Extract the (x, y) coordinate from the center of the cell holding the provided text.  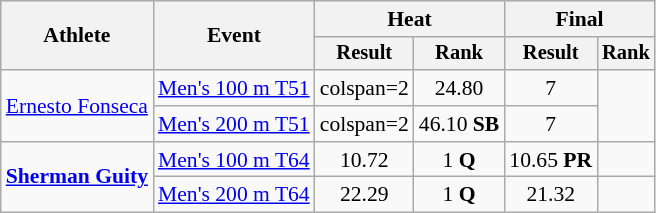
10.72 (364, 160)
10.65 PR (550, 160)
Men's 100 m T51 (234, 88)
Final (579, 19)
46.10 SB (460, 124)
22.29 (364, 195)
Athlete (77, 36)
Sherman Guity (77, 178)
Ernesto Fonseca (77, 106)
Men's 200 m T51 (234, 124)
Men's 100 m T64 (234, 160)
Men's 200 m T64 (234, 195)
24.80 (460, 88)
Event (234, 36)
21.32 (550, 195)
Heat (410, 19)
